Scan for the cell matching the given text and deliver its (x, y) coordinate at center. 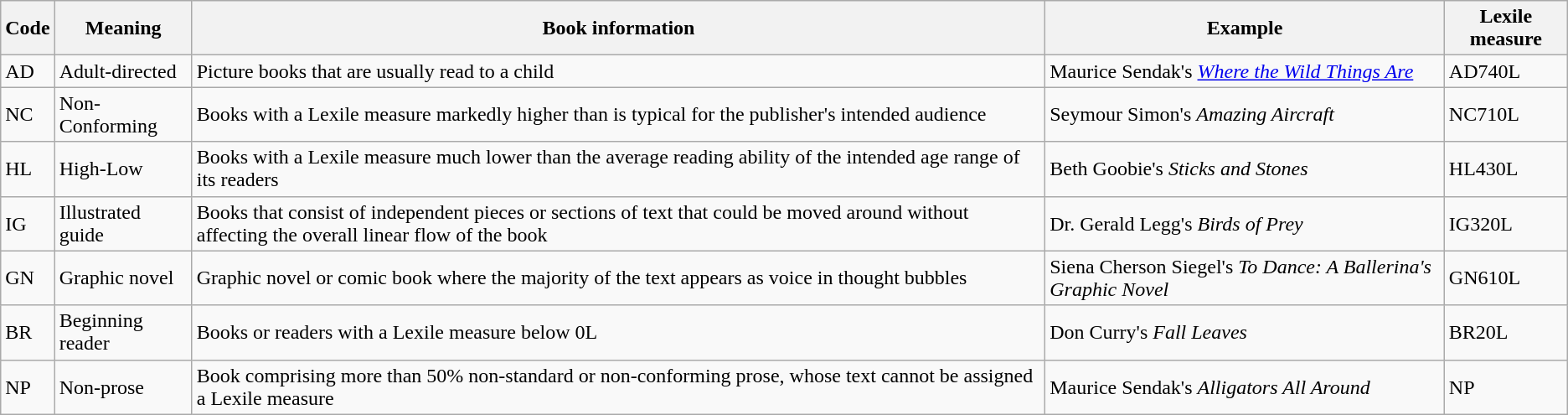
Illustrated guide (123, 223)
High-Low (123, 169)
Code (28, 29)
AD (28, 71)
Seymour Simon's Amazing Aircraft (1245, 114)
HL430L (1506, 169)
Books that consist of independent pieces or sections of text that could be moved around without affecting the overall linear flow of the book (618, 223)
Maurice Sendak's Alligators All Around (1245, 387)
Picture books that are usually read to a child (618, 71)
Maurice Sendak's Where the Wild Things Are (1245, 71)
AD740L (1506, 71)
Non-prose (123, 387)
Meaning (123, 29)
NC (28, 114)
GN610L (1506, 278)
BR (28, 332)
Siena Cherson Siegel's To Dance: A Ballerina's Graphic Novel (1245, 278)
Graphic novel or comic book where the majority of the text appears as voice in thought bubbles (618, 278)
IG320L (1506, 223)
Beth Goobie's Sticks and Stones (1245, 169)
Graphic novel (123, 278)
HL (28, 169)
IG (28, 223)
Books with a Lexile measure markedly higher than is typical for the publisher's intended audience (618, 114)
Book comprising more than 50% non-standard or non-conforming prose, whose text cannot be assigned a Lexile measure (618, 387)
GN (28, 278)
Books with a Lexile measure much lower than the average reading ability of the intended age range of its readers (618, 169)
NC710L (1506, 114)
Non-Conforming (123, 114)
Beginning reader (123, 332)
BR20L (1506, 332)
Lexile measure (1506, 29)
Example (1245, 29)
Adult-directed (123, 71)
Don Curry's Fall Leaves (1245, 332)
Book information (618, 29)
Books or readers with a Lexile measure below 0L (618, 332)
Dr. Gerald Legg's Birds of Prey (1245, 223)
